From the cell containing the given text, extract its center point as [x, y] coordinate. 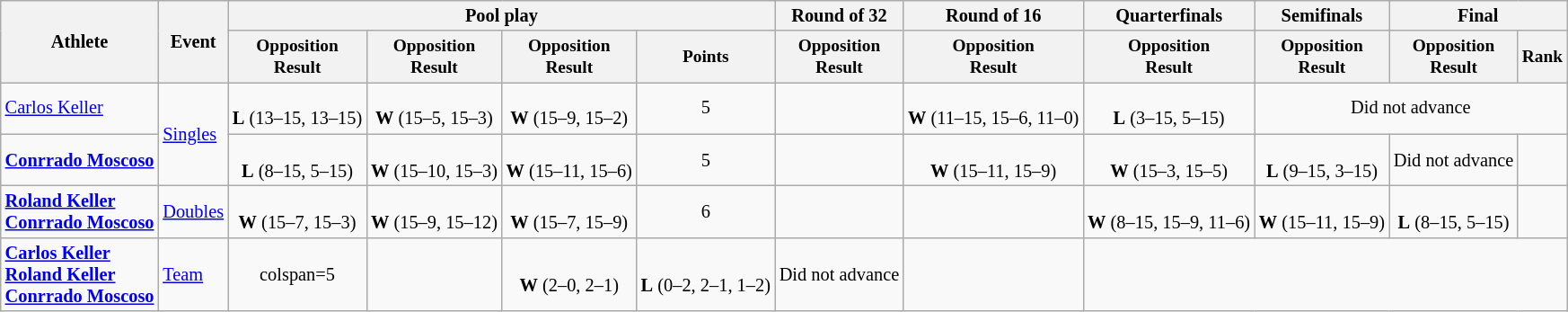
L (13–15, 13–15) [297, 108]
Round of 16 [993, 15]
Round of 32 [839, 15]
L (3–15, 5–15) [1169, 108]
W (15–7, 15–9) [569, 212]
W (11–15, 15–6, 11–0) [993, 108]
Carlos Keller [80, 108]
Singles [193, 133]
L (9–15, 3–15) [1322, 160]
Athlete [80, 41]
W (15–5, 15–3) [435, 108]
Doubles [193, 212]
colspan=5 [297, 274]
Pool play [501, 15]
Conrrado Moscoso [80, 160]
W (2–0, 2–1) [569, 274]
W (15–9, 15–12) [435, 212]
Rank [1542, 56]
Roland KellerConrrado Moscoso [80, 212]
L (0–2, 2–1, 1–2) [706, 274]
W (15–10, 15–3) [435, 160]
W (15–7, 15–3) [297, 212]
Carlos KellerRoland KellerConrrado Moscoso [80, 274]
Final [1478, 15]
Points [706, 56]
Quarterfinals [1169, 15]
W (15–9, 15–2) [569, 108]
W (15–3, 15–5) [1169, 160]
6 [706, 212]
Event [193, 41]
W (15–11, 15–6) [569, 160]
W (8–15, 15–9, 11–6) [1169, 212]
Team [193, 274]
Semifinals [1322, 15]
